For the text-containing cell, return its midpoint in (X, Y) coordinate format. 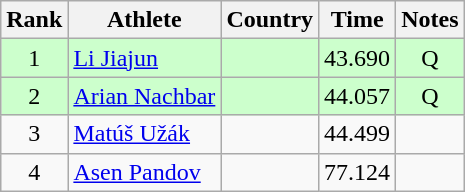
Matúš Užák (144, 134)
Athlete (144, 20)
44.499 (358, 134)
44.057 (358, 96)
Rank (34, 20)
77.124 (358, 172)
1 (34, 58)
43.690 (358, 58)
2 (34, 96)
Time (358, 20)
Li Jiajun (144, 58)
3 (34, 134)
4 (34, 172)
Asen Pandov (144, 172)
Arian Nachbar (144, 96)
Notes (430, 20)
Country (270, 20)
